Capture the cell that displays the provided text and extract its [X, Y] central coordinate. 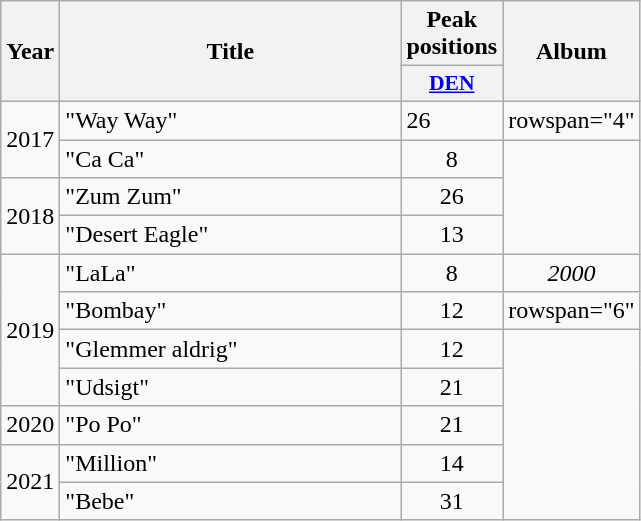
"Zum Zum" [230, 197]
31 [452, 501]
Album [572, 52]
"Po Po" [230, 425]
2017 [30, 139]
Peak positions [452, 34]
"Bebe" [230, 501]
Year [30, 52]
2019 [30, 330]
Title [230, 52]
2000 [572, 273]
rowspan="6" [572, 311]
14 [452, 463]
2018 [30, 216]
"Way Way" [230, 120]
"Bombay" [230, 311]
"Udsigt" [230, 387]
2021 [30, 482]
"LaLa" [230, 273]
DEN [452, 84]
rowspan="4" [572, 120]
"Ca Ca" [230, 159]
"Glemmer aldrig" [230, 349]
"Million" [230, 463]
2020 [30, 425]
13 [452, 235]
"Desert Eagle" [230, 235]
